Capture the cell that displays the provided text and extract its [x, y] central coordinate. 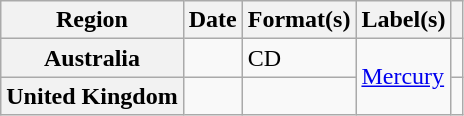
CD [299, 58]
Format(s) [299, 20]
Region [92, 20]
Australia [92, 58]
United Kingdom [92, 96]
Label(s) [404, 20]
Date [212, 20]
Mercury [404, 77]
